Identify which cell holds the provided text, then report its (X, Y) central coordinate. 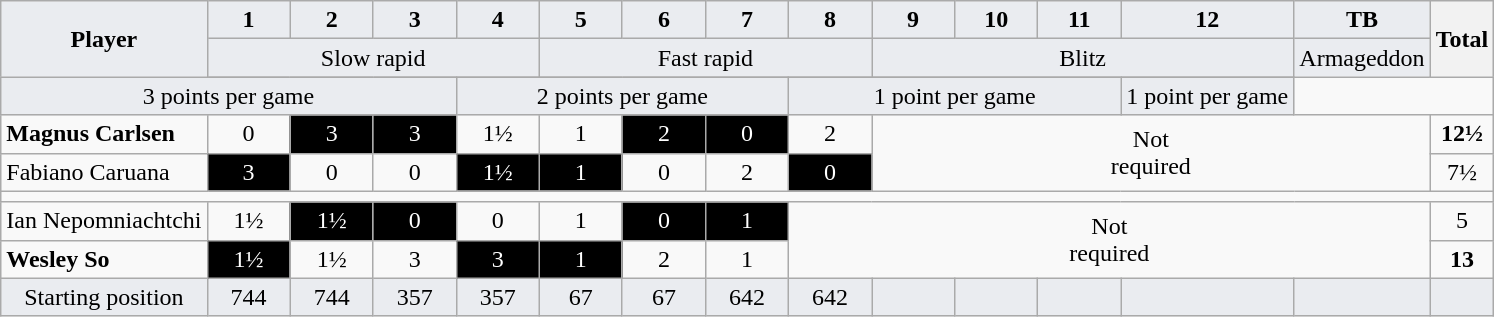
9 (914, 20)
7 (746, 20)
8 (830, 20)
Player (104, 39)
6 (664, 20)
Fabiano Caruana (104, 172)
Ian Nepomniachtchi (104, 221)
13 (1462, 259)
11 (1080, 20)
2 points per game (622, 96)
12½ (1462, 134)
10 (996, 20)
3 points per game (229, 96)
Total (1462, 39)
12 (1208, 20)
Wesley So (104, 259)
4 (498, 20)
Armageddon (1362, 58)
Magnus Carlsen (104, 134)
TB (1362, 20)
7½ (1462, 172)
Blitz (1083, 58)
Starting position (104, 297)
Fast rapid (705, 58)
Slow rapid (373, 58)
